Return [x, y] of the center of cell containing provided text 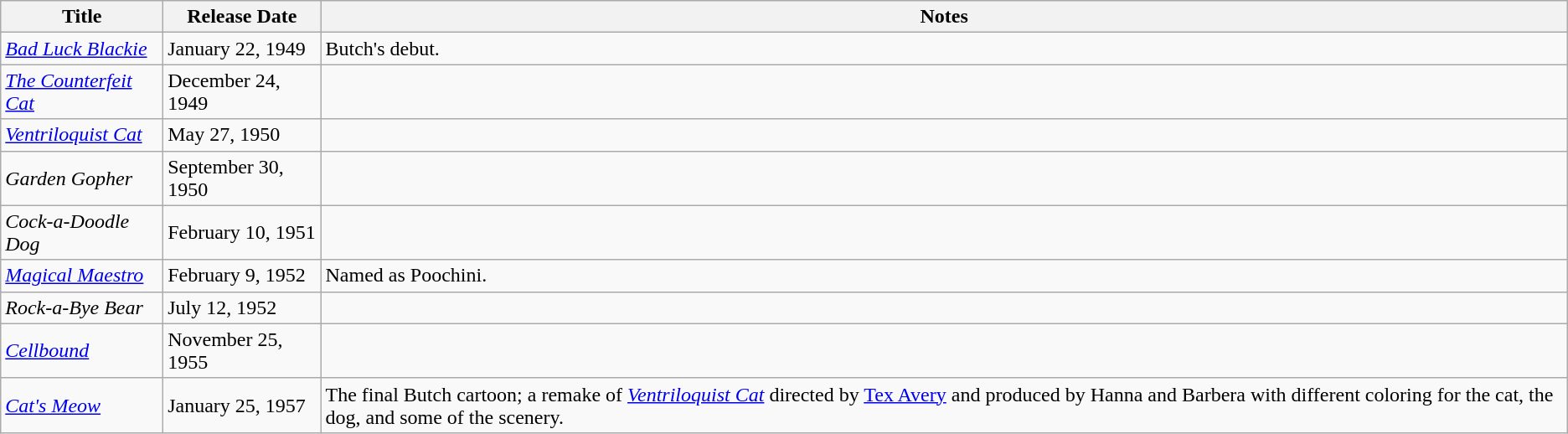
Named as Poochini. [944, 276]
The Counterfeit Cat [82, 92]
Cock-a-Doodle Dog [82, 233]
February 10, 1951 [242, 233]
Title [82, 17]
Ventriloquist Cat [82, 135]
February 9, 1952 [242, 276]
January 22, 1949 [242, 49]
May 27, 1950 [242, 135]
Cellbound [82, 350]
November 25, 1955 [242, 350]
Notes [944, 17]
September 30, 1950 [242, 178]
Rock-a-Bye Bear [82, 307]
December 24, 1949 [242, 92]
Release Date [242, 17]
Magical Maestro [82, 276]
January 25, 1957 [242, 406]
Garden Gopher [82, 178]
July 12, 1952 [242, 307]
Cat's Meow [82, 406]
Bad Luck Blackie [82, 49]
Butch's debut. [944, 49]
